Determine the (X, Y) coordinate at the center of the cell enclosing the given text.  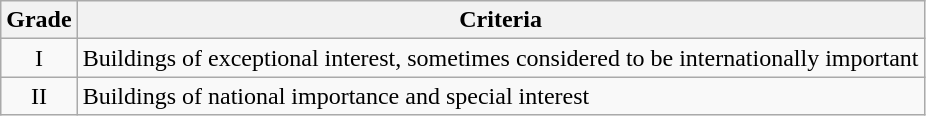
Criteria (500, 20)
Grade (39, 20)
Buildings of national importance and special interest (500, 96)
II (39, 96)
I (39, 58)
Buildings of exceptional interest, sometimes considered to be internationally important (500, 58)
